Provide the (x, y) coordinate of the cell's center where the given text is located.  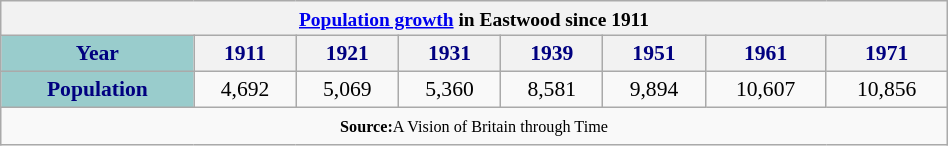
9,894 (654, 90)
10,856 (886, 90)
10,607 (766, 90)
1951 (654, 54)
8,581 (552, 90)
Source:A Vision of Britain through Time (474, 126)
1971 (886, 54)
5,360 (449, 90)
Population growth in Eastwood since 1911 (474, 18)
Year (98, 54)
1931 (449, 54)
1911 (245, 54)
1961 (766, 54)
1921 (347, 54)
Population (98, 90)
5,069 (347, 90)
1939 (552, 54)
4,692 (245, 90)
